From the cell containing the given text, extract its center point as (X, Y) coordinate. 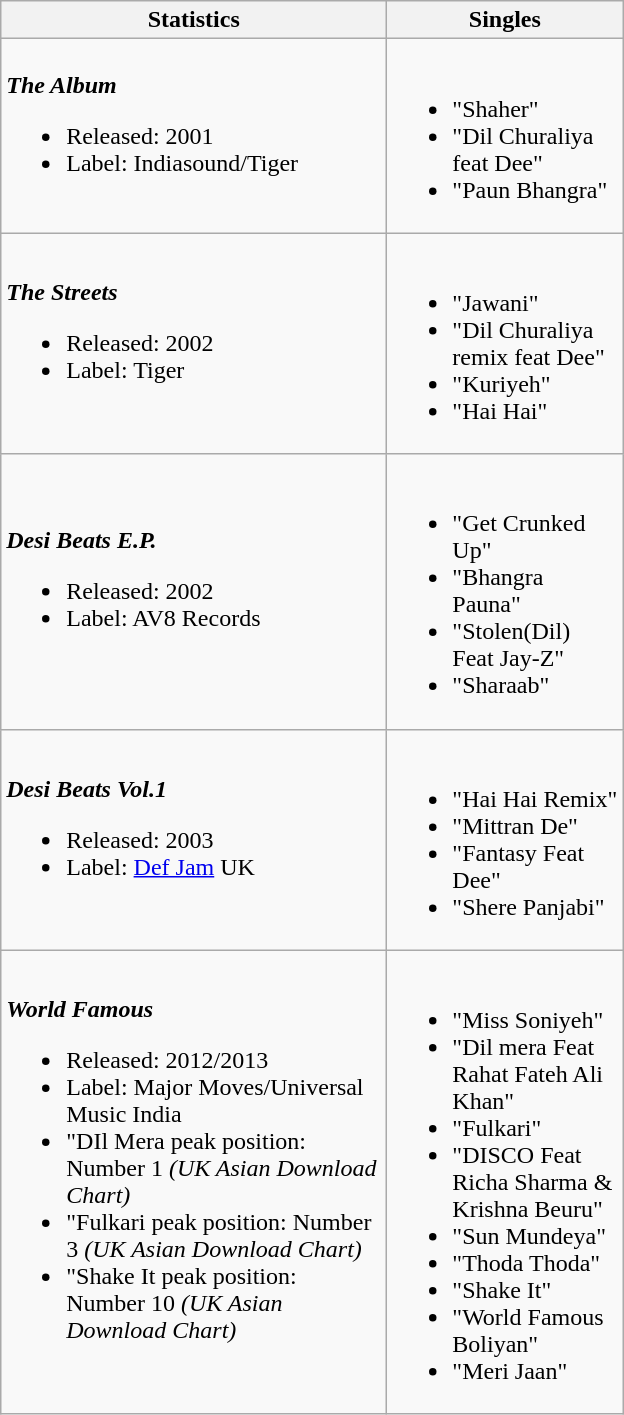
Singles (505, 20)
The StreetsReleased: 2002Label: Tiger (194, 344)
The AlbumReleased: 2001Label: Indiasound/Tiger (194, 136)
"Shaher""Dil Churaliya feat Dee""Paun Bhangra" (505, 136)
"Get Crunked Up""Bhangra Pauna""Stolen(Dil) Feat Jay-Z""Sharaab" (505, 592)
"Hai Hai Remix""Mittran De""Fantasy Feat Dee""Shere Panjabi" (505, 840)
Desi Beats E.P.Released: 2002Label: AV8 Records (194, 592)
Statistics (194, 20)
"Jawani""Dil Churaliya remix feat Dee""Kuriyeh""Hai Hai" (505, 344)
Desi Beats Vol.1Released: 2003Label: Def Jam UK (194, 840)
